Detect which cell encompasses the target text, then output its (X, Y) center coordinate. 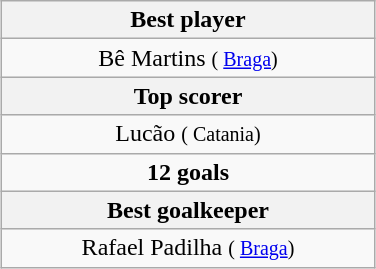
Rafael Padilha ( Braga) (188, 248)
Bê Martins ( Braga) (188, 58)
12 goals (188, 172)
Top scorer (188, 96)
Best goalkeeper (188, 210)
Best player (188, 20)
Lucão ( Catania) (188, 134)
